Determine the (X, Y) coordinate at the center of the cell enclosing the given text.  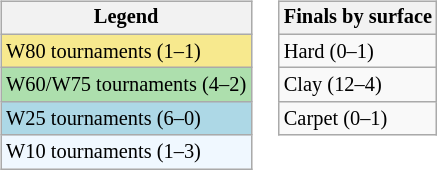
Clay (12–4) (358, 85)
W80 tournaments (1–1) (126, 51)
W60/W75 tournaments (4–2) (126, 85)
Finals by surface (358, 18)
W25 tournaments (6–0) (126, 119)
Legend (126, 18)
W10 tournaments (1–3) (126, 152)
Carpet (0–1) (358, 119)
Hard (0–1) (358, 51)
